Find where the given text appears and provide that cell's center as [x, y] coordinate. 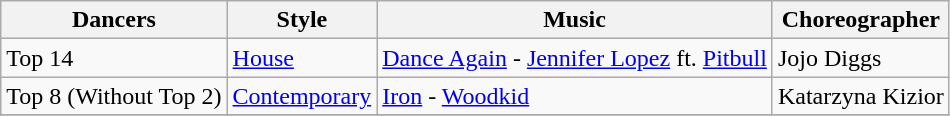
Contemporary [302, 96]
Dance Again - Jennifer Lopez ft. Pitbull [575, 58]
Style [302, 20]
Choreographer [860, 20]
Top 8 (Without Top 2) [114, 96]
Dancers [114, 20]
House [302, 58]
Music [575, 20]
Jojo Diggs [860, 58]
Katarzyna Kizior [860, 96]
Iron - Woodkid [575, 96]
Top 14 [114, 58]
